Provide the [X, Y] coordinate of the cell's center where the given text is located.  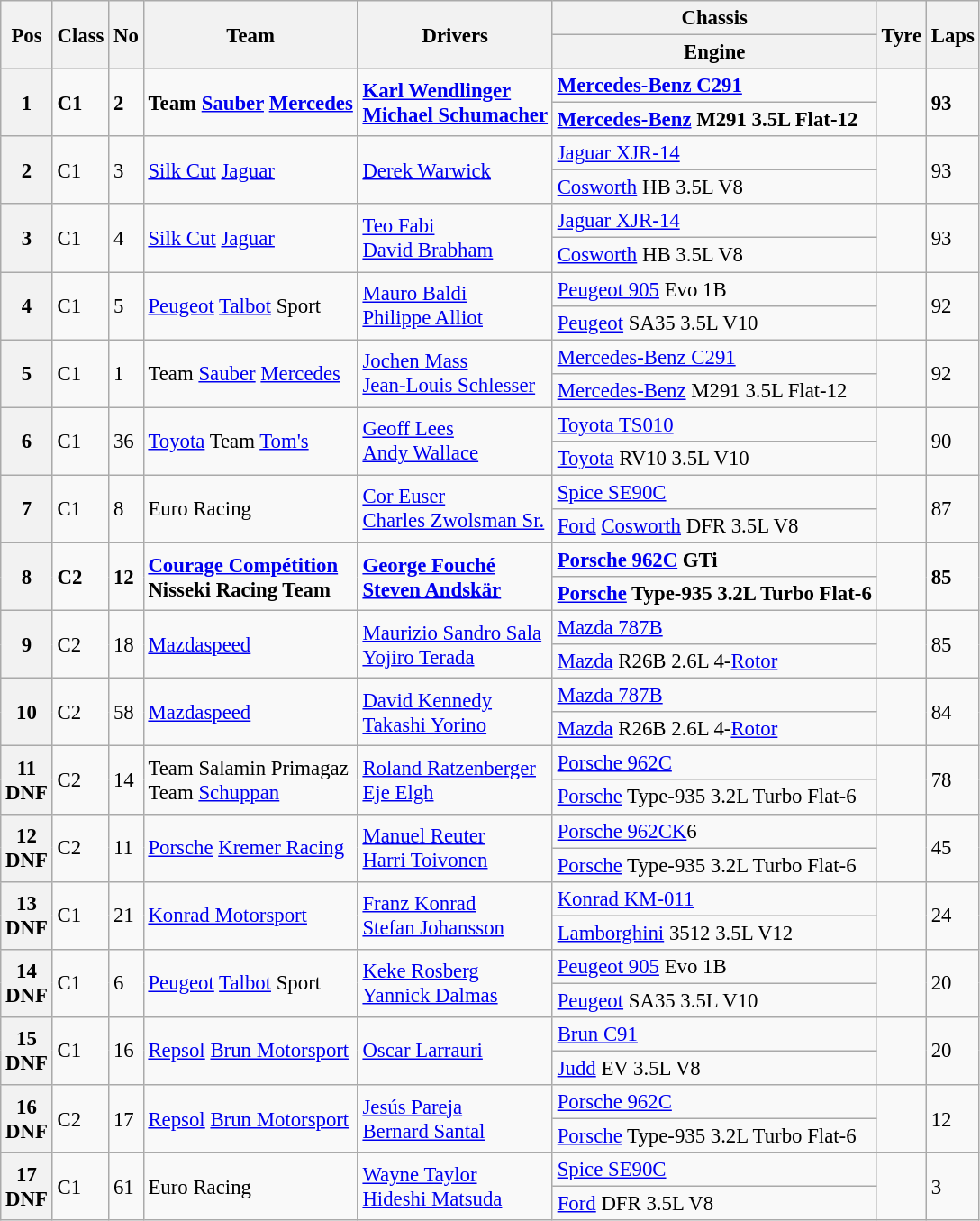
Derek Warwick [455, 169]
Konrad KM-011 [714, 898]
Oscar Larrauri [455, 1051]
Lamborghini 3512 3.5L V12 [714, 933]
61 [126, 1186]
90 [953, 442]
15DNF [27, 1051]
No [126, 34]
Karl Wendlinger Michael Schumacher [455, 103]
Jesús Pareja Bernard Santal [455, 1119]
36 [126, 442]
24 [953, 916]
Keke Rosberg Yannick Dalmas [455, 984]
Toyota TS010 [714, 424]
Team Salamin Primagaz Team Schuppan [250, 780]
16DNF [27, 1119]
David Kennedy Takashi Yorino [455, 712]
21 [126, 916]
Toyota RV10 3.5L V10 [714, 459]
Ford Cosworth DFR 3.5L V8 [714, 526]
7 [27, 508]
Konrad Motorsport [250, 916]
9 [27, 645]
Tyre [901, 34]
Judd EV 3.5L V8 [714, 1068]
Geoff Lees Andy Wallace [455, 442]
11DNF [27, 780]
Class [81, 34]
58 [126, 712]
13DNF [27, 916]
16 [126, 1051]
George Fouché Steven Andskär [455, 577]
Pos [27, 34]
Chassis [714, 18]
Porsche Kremer Racing [250, 847]
10 [27, 712]
Courage Compétition Nisseki Racing Team [250, 577]
Cor Euser Charles Zwolsman Sr. [455, 508]
Toyota Team Tom's [250, 442]
Drivers [455, 34]
14DNF [27, 984]
14 [126, 780]
Brun C91 [714, 1034]
Roland Ratzenberger Eje Elgh [455, 780]
45 [953, 847]
Maurizio Sandro Sala Yojiro Terada [455, 645]
Team [250, 34]
Franz Konrad Stefan Johansson [455, 916]
17 [126, 1119]
Porsche 962CK6 [714, 831]
Laps [953, 34]
17DNF [27, 1186]
84 [953, 712]
78 [953, 780]
12DNF [27, 847]
Ford DFR 3.5L V8 [714, 1204]
Porsche 962C GTi [714, 560]
Wayne Taylor Hideshi Matsuda [455, 1186]
Jochen Mass Jean-Louis Schlesser [455, 373]
87 [953, 508]
Manuel Reuter Harri Toivonen [455, 847]
Engine [714, 52]
18 [126, 645]
Teo Fabi David Brabham [455, 238]
Mauro Baldi Philippe Alliot [455, 306]
11 [126, 847]
